Find where the given text appears and provide that cell's center as (x, y) coordinate. 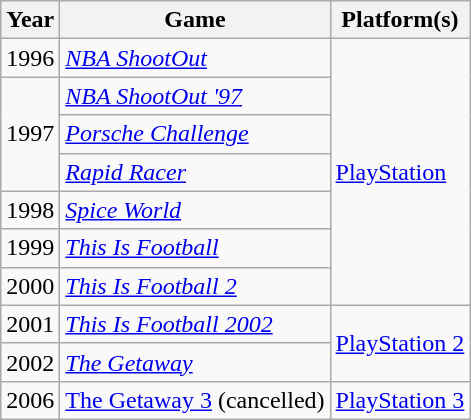
1996 (30, 58)
Platform(s) (400, 20)
This Is Football 2002 (195, 324)
Year (30, 20)
PlayStation (400, 172)
The Getaway 3 (cancelled) (195, 400)
2001 (30, 324)
1997 (30, 134)
NBA ShootOut (195, 58)
2000 (30, 286)
PlayStation 2 (400, 343)
1998 (30, 210)
Spice World (195, 210)
2002 (30, 362)
This Is Football 2 (195, 286)
1999 (30, 248)
Rapid Racer (195, 172)
This Is Football (195, 248)
PlayStation 3 (400, 400)
Game (195, 20)
NBA ShootOut '97 (195, 96)
2006 (30, 400)
The Getaway (195, 362)
Porsche Challenge (195, 134)
